For the text-containing cell, return its midpoint in (x, y) coordinate format. 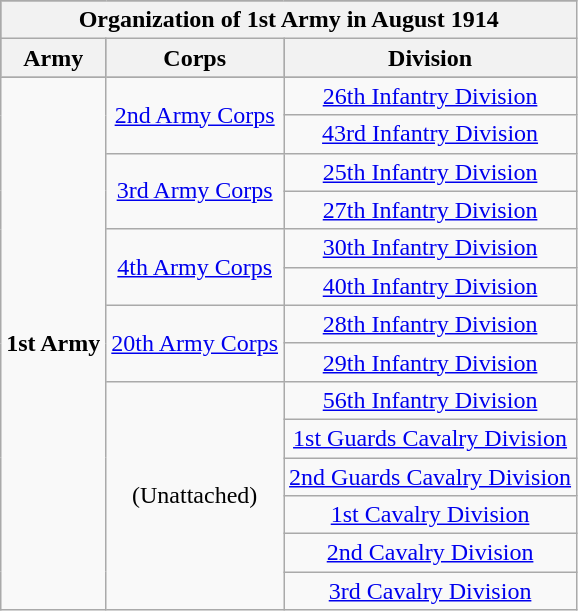
25th Infantry Division (430, 172)
1st Guards Cavalry Division (430, 438)
40th Infantry Division (430, 286)
2nd Cavalry Division (430, 553)
Division (430, 58)
3rd Cavalry Division (430, 591)
20th Army Corps (195, 343)
56th Infantry Division (430, 400)
Organization of 1st Army in August 1914 (289, 20)
(Unattached) (195, 495)
Corps (195, 58)
1st Cavalry Division (430, 515)
2nd Army Corps (195, 115)
29th Infantry Division (430, 362)
43rd Infantry Division (430, 134)
30th Infantry Division (430, 248)
3rd Army Corps (195, 191)
1st Army (54, 344)
2nd Guards Cavalry Division (430, 477)
26th Infantry Division (430, 96)
4th Army Corps (195, 267)
28th Infantry Division (430, 324)
27th Infantry Division (430, 210)
Army (54, 58)
